Scan for the cell matching the given text and deliver its [x, y] coordinate at center. 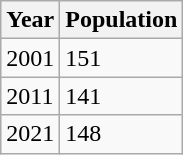
2011 [30, 96]
Population [122, 20]
2001 [30, 58]
148 [122, 134]
Year [30, 20]
2021 [30, 134]
141 [122, 96]
151 [122, 58]
